From the cell containing the given text, extract its center point as [X, Y] coordinate. 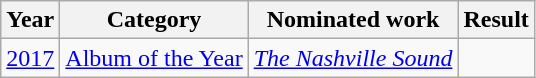
Album of the Year [154, 58]
Result [496, 20]
The Nashville Sound [353, 58]
Year [30, 20]
Category [154, 20]
2017 [30, 58]
Nominated work [353, 20]
